For the text-containing cell, return its midpoint in [X, Y] coordinate format. 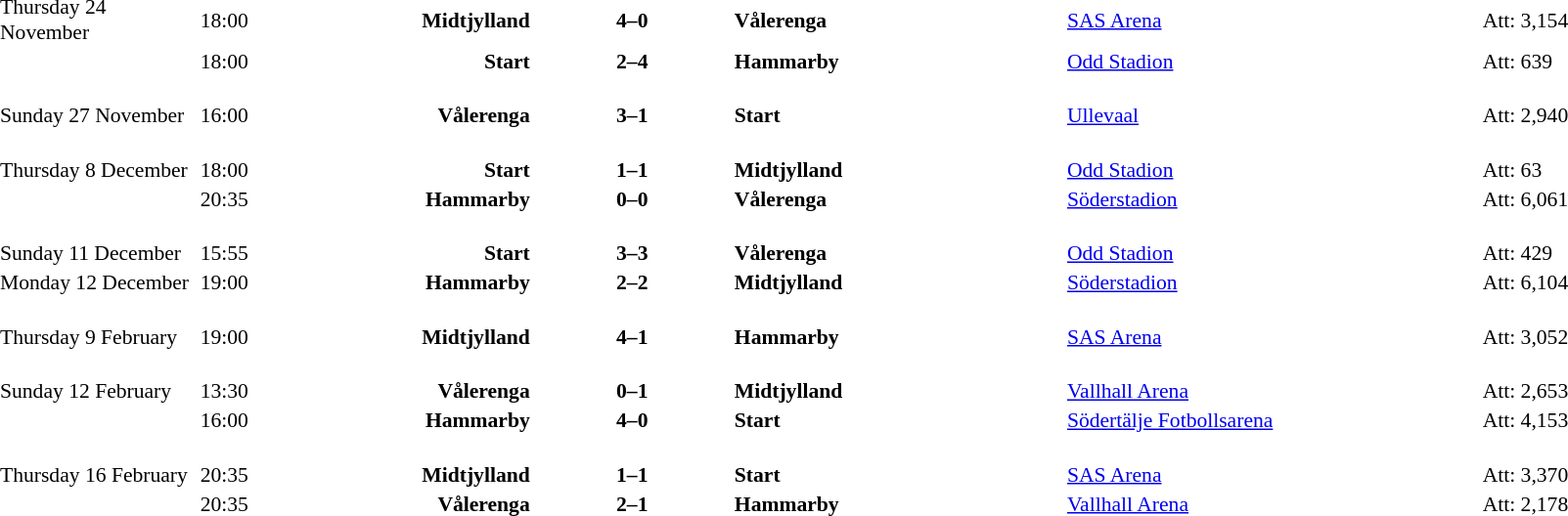
13:30 [282, 378]
3–3 [632, 241]
4–1 [632, 324]
Södertälje Fotbollsarena [1272, 420]
0–1 [632, 378]
Ullevaal [1272, 103]
15:55 [282, 241]
2–4 [632, 61]
4–0 [632, 420]
0–0 [632, 199]
Vallhall Arena [1272, 378]
2–2 [632, 282]
3–1 [632, 103]
